Identify which cell holds the provided text, then report its (X, Y) central coordinate. 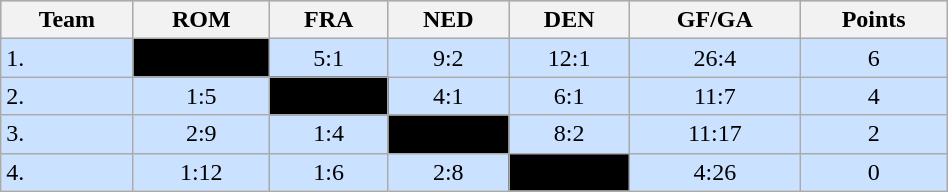
26:4 (716, 58)
1:5 (202, 96)
2. (67, 96)
Points (874, 20)
NED (448, 20)
1. (67, 58)
1:6 (329, 172)
2 (874, 134)
4. (67, 172)
12:1 (570, 58)
11:17 (716, 134)
1:12 (202, 172)
0 (874, 172)
ROM (202, 20)
GF/GA (716, 20)
FRA (329, 20)
2:9 (202, 134)
11:7 (716, 96)
5:1 (329, 58)
4 (874, 96)
6 (874, 58)
2:8 (448, 172)
3. (67, 134)
DEN (570, 20)
4:26 (716, 172)
1:4 (329, 134)
4:1 (448, 96)
8:2 (570, 134)
9:2 (448, 58)
Team (67, 20)
6:1 (570, 96)
